Find where the given text appears and provide that cell's center as (x, y) coordinate. 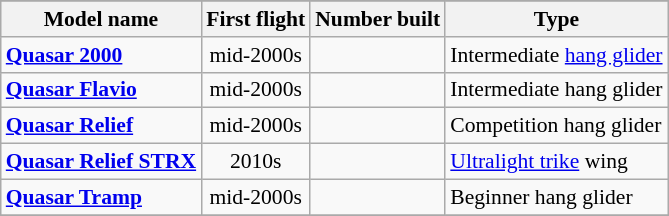
2010s (256, 162)
Model name (101, 19)
Type (556, 19)
Quasar Relief (101, 126)
Competition hang glider (556, 126)
Ultralight trike wing (556, 162)
Quasar Tramp (101, 197)
Quasar 2000 (101, 55)
Beginner hang glider (556, 197)
Number built (378, 19)
Quasar Flavio (101, 90)
First flight (256, 19)
Quasar Relief STRX (101, 162)
